Detect which cell encompasses the target text, then output its (x, y) center coordinate. 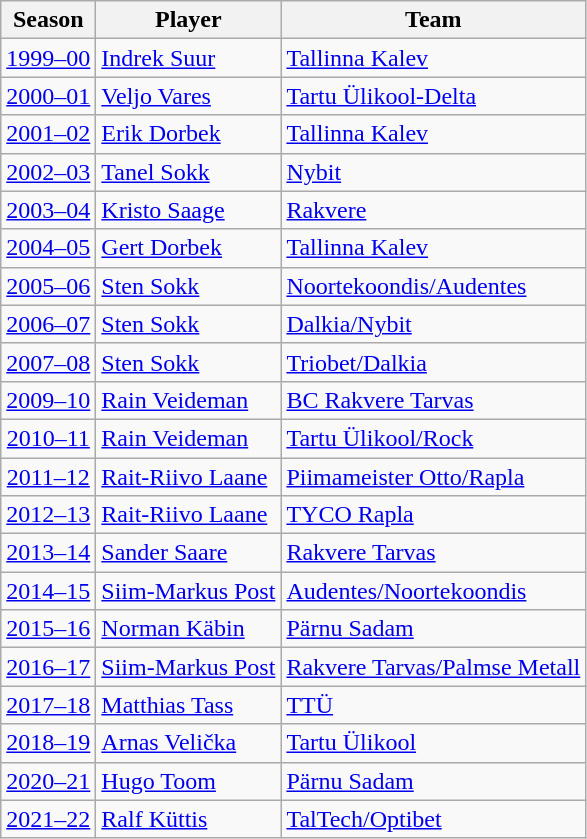
2018–19 (48, 743)
Triobet/Dalkia (434, 362)
2020–21 (48, 781)
BC Rakvere Tarvas (434, 400)
2007–08 (48, 362)
1999–00 (48, 58)
Norman Käbin (188, 629)
2009–10 (48, 400)
Erik Dorbek (188, 134)
Noortekoondis/Audentes (434, 286)
2014–15 (48, 591)
Tartu Ülikool-Delta (434, 96)
Kristo Saage (188, 210)
Ralf Küttis (188, 819)
TalTech/Optibet (434, 819)
TYCO Rapla (434, 515)
Piimameister Otto/Rapla (434, 477)
Dalkia/Nybit (434, 324)
Arnas Velička (188, 743)
2012–13 (48, 515)
2004–05 (48, 248)
2016–17 (48, 667)
Sander Saare (188, 553)
Team (434, 20)
2003–04 (48, 210)
Rakvere Tarvas (434, 553)
2000–01 (48, 96)
2021–22 (48, 819)
2005–06 (48, 286)
Gert Dorbek (188, 248)
Matthias Tass (188, 705)
Tanel Sokk (188, 172)
2017–18 (48, 705)
Audentes/Noortekoondis (434, 591)
TTÜ (434, 705)
Hugo Toom (188, 781)
2001–02 (48, 134)
Rakvere Tarvas/Palmse Metall (434, 667)
2011–12 (48, 477)
Tartu Ülikool (434, 743)
2010–11 (48, 438)
2013–14 (48, 553)
Tartu Ülikool/Rock (434, 438)
Season (48, 20)
Veljo Vares (188, 96)
2015–16 (48, 629)
2006–07 (48, 324)
Player (188, 20)
2002–03 (48, 172)
Rakvere (434, 210)
Indrek Suur (188, 58)
Nybit (434, 172)
